Return the [X, Y] coordinate for the center point of the cell that contains the specified text.  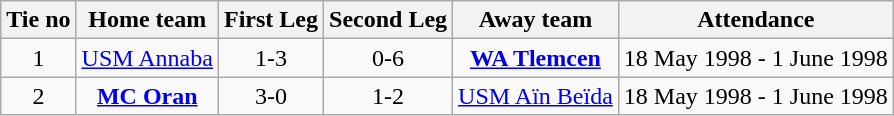
Second Leg [388, 20]
0-6 [388, 58]
USM Annaba [147, 58]
1 [38, 58]
First Leg [270, 20]
WA Tlemcen [536, 58]
2 [38, 96]
USM Aïn Beïda [536, 96]
Attendance [756, 20]
MC Oran [147, 96]
Away team [536, 20]
Tie no [38, 20]
1-3 [270, 58]
3-0 [270, 96]
Home team [147, 20]
1-2 [388, 96]
